Return the (x, y) coordinate for the center point of the cell that contains the specified text.  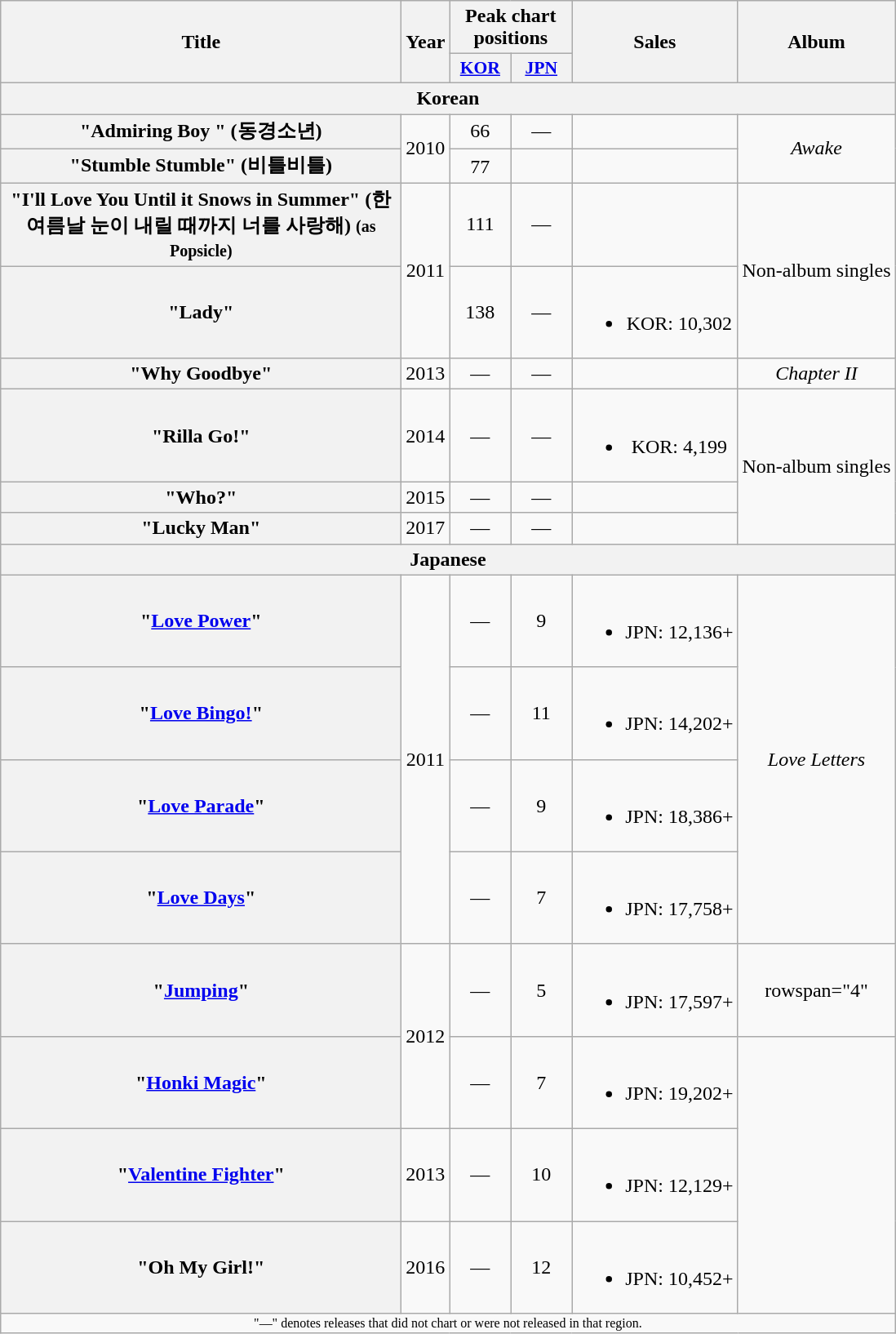
JPN: 12,136+ (654, 620)
138 (480, 312)
2017 (426, 528)
Love Letters (816, 759)
rowspan="4" (816, 989)
"Why Goodbye" (201, 374)
2012 (426, 1036)
111 (480, 225)
"Who?" (201, 497)
Korean (448, 98)
"Jumping" (201, 989)
KOR (480, 69)
11 (542, 714)
Peak chart positions (511, 28)
JPN: 19,202+ (654, 1083)
Year (426, 42)
JPN: 17,597+ (654, 989)
Album (816, 42)
12 (542, 1267)
"Love Days" (201, 898)
"I'll Love You Until it Snows in Summer" (한 여름날 눈이 내릴 때까지 너를 사랑해) (as Popsicle) (201, 225)
"Stumble Stumble" (비틀비틀) (201, 167)
"Love Parade" (201, 805)
5 (542, 989)
2014 (426, 436)
JPN: 10,452+ (654, 1267)
Awake (816, 149)
2015 (426, 497)
KOR: 10,302 (654, 312)
JPN: 18,386+ (654, 805)
Sales (654, 42)
JPN (542, 69)
JPN: 14,202+ (654, 714)
"Valentine Fighter" (201, 1174)
"Lady" (201, 312)
"Honki Magic" (201, 1083)
10 (542, 1174)
"Oh My Girl!" (201, 1267)
Title (201, 42)
Japanese (448, 559)
"—" denotes releases that did not chart or were not released in that region. (448, 1323)
"Admiring Boy " (동경소년) (201, 132)
"Love Bingo!" (201, 714)
KOR: 4,199 (654, 436)
"Love Power" (201, 620)
Chapter II (816, 374)
"Lucky Man" (201, 528)
"Rilla Go!" (201, 436)
JPN: 12,129+ (654, 1174)
2016 (426, 1267)
66 (480, 132)
2010 (426, 149)
77 (480, 167)
JPN: 17,758+ (654, 898)
